Detect which cell encompasses the target text, then output its [X, Y] center coordinate. 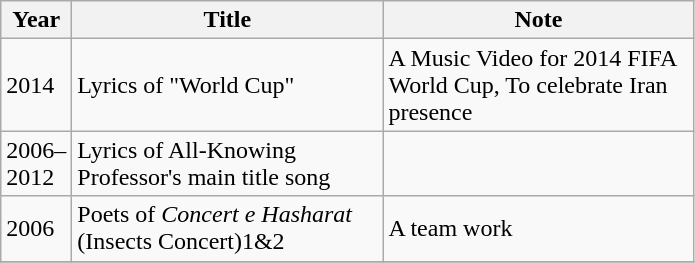
A Music Video for 2014 FIFA World Cup, To celebrate Iran presence [538, 85]
Lyrics of All-Knowing Professor's main title song [228, 164]
Note [538, 20]
Lyrics of "World Cup" [228, 85]
Year [36, 20]
A team work [538, 228]
2014 [36, 85]
2006 [36, 228]
Poets of Concert e Hasharat (Insects Concert)1&2 [228, 228]
Title [228, 20]
2006–2012 [36, 164]
